Output the [X, Y] coordinate of the center of the cell containing the given text.  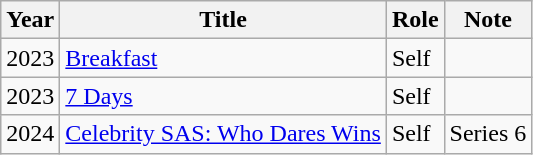
Title [224, 20]
Note [488, 20]
2024 [30, 134]
7 Days [224, 96]
Celebrity SAS: Who Dares Wins [224, 134]
Year [30, 20]
Role [415, 20]
Series 6 [488, 134]
Breakfast [224, 58]
